Identify which cell holds the provided text, then report its [x, y] central coordinate. 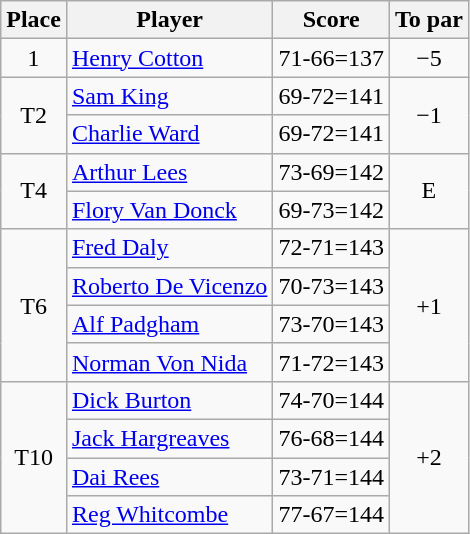
77-67=144 [332, 515]
Roberto De Vicenzo [169, 286]
71-66=137 [332, 58]
72-71=143 [332, 248]
Charlie Ward [169, 134]
Player [169, 20]
Arthur Lees [169, 172]
71-72=143 [332, 362]
E [430, 191]
Sam King [169, 96]
Reg Whitcombe [169, 515]
73-70=143 [332, 324]
Flory Van Donck [169, 210]
+1 [430, 305]
76-68=144 [332, 438]
70-73=143 [332, 286]
Score [332, 20]
T10 [34, 457]
−1 [430, 115]
Place [34, 20]
+2 [430, 457]
To par [430, 20]
1 [34, 58]
Norman Von Nida [169, 362]
Jack Hargreaves [169, 438]
Alf Padgham [169, 324]
Dick Burton [169, 400]
74-70=144 [332, 400]
T2 [34, 115]
69-73=142 [332, 210]
−5 [430, 58]
Dai Rees [169, 477]
T6 [34, 305]
73-69=142 [332, 172]
Henry Cotton [169, 58]
73-71=144 [332, 477]
Fred Daly [169, 248]
T4 [34, 191]
